Extract the (X, Y) coordinate from the center of the cell holding the provided text.  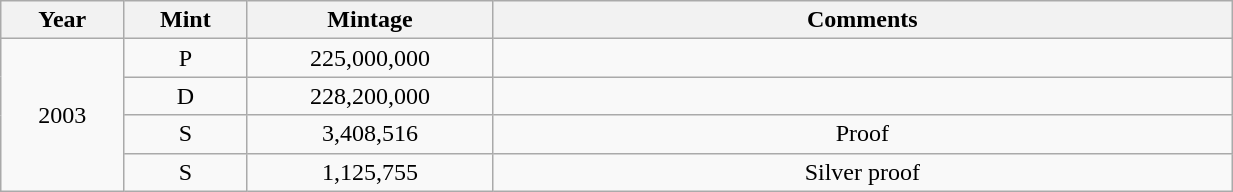
228,200,000 (370, 96)
225,000,000 (370, 58)
D (186, 96)
Mintage (370, 20)
2003 (62, 115)
P (186, 58)
Silver proof (862, 172)
Year (62, 20)
1,125,755 (370, 172)
3,408,516 (370, 134)
Comments (862, 20)
Proof (862, 134)
Mint (186, 20)
